Extract the (x, y) coordinate from the center of the cell holding the provided text.  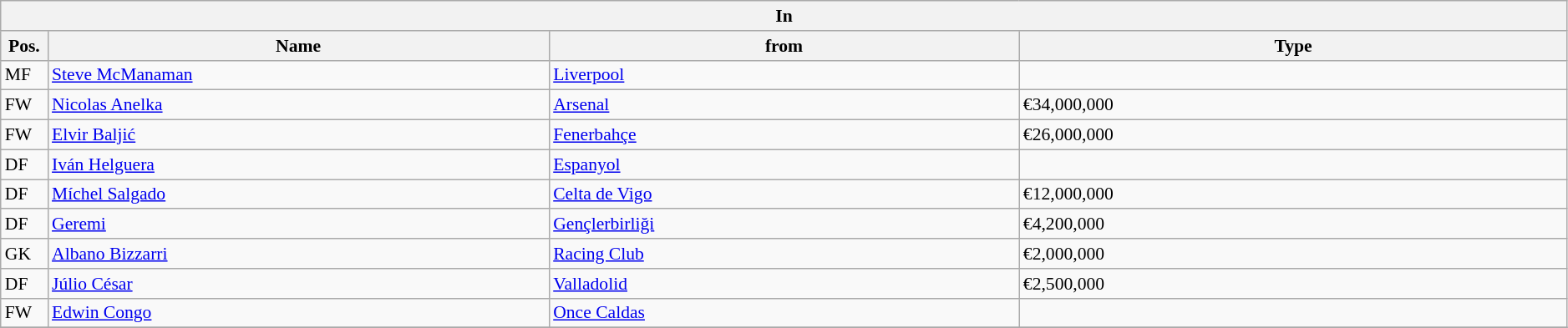
Racing Club (784, 254)
GK (24, 254)
€12,000,000 (1293, 194)
Elvir Baljić (298, 135)
from (784, 46)
€4,200,000 (1293, 225)
Espanyol (784, 164)
Pos. (24, 46)
Valladolid (784, 284)
Arsenal (784, 105)
Type (1293, 46)
Fenerbahçe (784, 135)
MF (24, 75)
Geremi (298, 225)
Albano Bizzarri (298, 254)
Júlio César (298, 284)
Nicolas Anelka (298, 105)
Once Caldas (784, 313)
Celta de Vigo (784, 194)
Iván Helguera (298, 164)
€26,000,000 (1293, 135)
Edwin Congo (298, 313)
Gençlerbirliği (784, 225)
Míchel Salgado (298, 194)
Steve McManaman (298, 75)
€2,000,000 (1293, 254)
In (784, 16)
€2,500,000 (1293, 284)
€34,000,000 (1293, 105)
Name (298, 46)
Liverpool (784, 75)
